Provide the (x, y) coordinate of the cell's center where the given text is located.  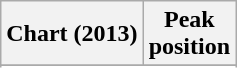
Peakposition (189, 34)
Chart (2013) (72, 34)
